Provide the [x, y] coordinate of the cell's center where the given text is located.  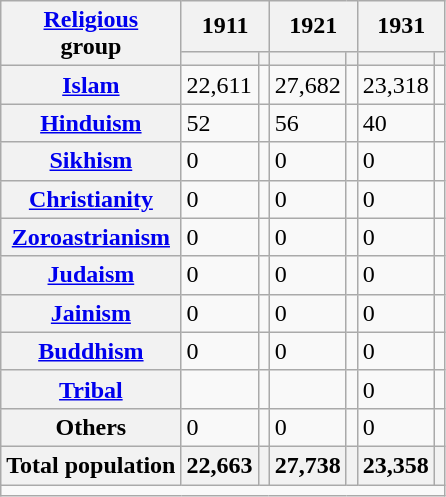
22,611 [220, 85]
Christianity [91, 199]
40 [396, 123]
Total population [91, 465]
Islam [91, 85]
Tribal [91, 389]
Zoroastrianism [91, 237]
1911 [225, 26]
1921 [313, 26]
23,358 [396, 465]
56 [308, 123]
Religiousgroup [91, 34]
Jainism [91, 313]
22,663 [220, 465]
Others [91, 427]
1931 [401, 26]
27,738 [308, 465]
Buddhism [91, 351]
52 [220, 123]
23,318 [396, 85]
Hinduism [91, 123]
27,682 [308, 85]
Sikhism [91, 161]
Judaism [91, 275]
